Capture the cell that displays the provided text and extract its [x, y] central coordinate. 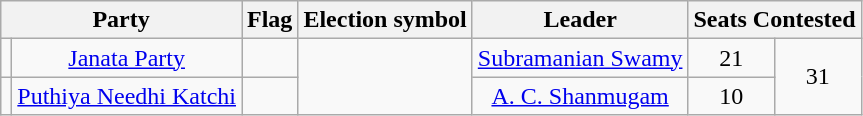
Leader [580, 20]
31 [818, 77]
Subramanian Swamy [580, 58]
Election symbol [385, 20]
Janata Party [127, 58]
Puthiya Needhi Katchi [127, 96]
Party [122, 20]
Seats Contested [774, 20]
A. C. Shanmugam [580, 96]
21 [732, 58]
10 [732, 96]
Flag [270, 20]
